Provide the (x, y) coordinate of the cell's center where the given text is located.  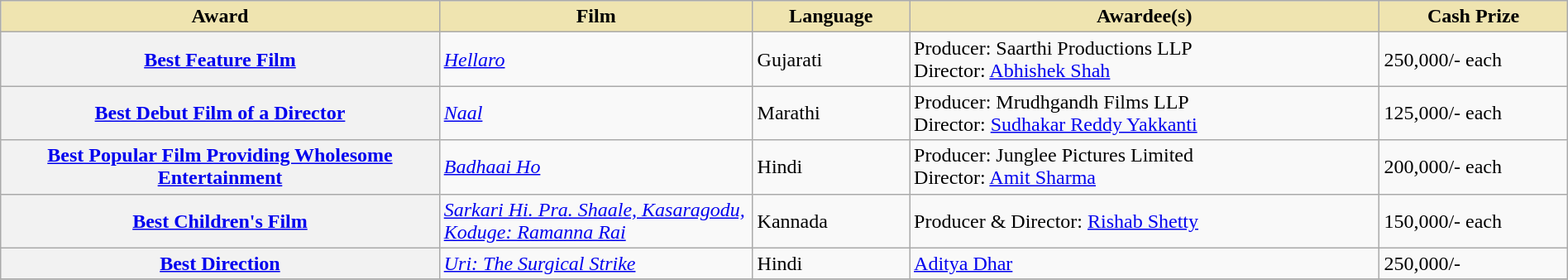
Aditya Dhar (1145, 263)
Marathi (830, 113)
Badhaai Ho (595, 167)
Producer: Junglee Pictures LimitedDirector: Amit Sharma (1145, 167)
Awardee(s) (1145, 17)
200,000/- each (1474, 167)
Kannada (830, 220)
Best Direction (220, 263)
Producer: Saarthi Productions LLPDirector: Abhishek Shah (1145, 60)
Gujarati (830, 60)
150,000/- each (1474, 220)
Producer: Mrudhgandh Films LLPDirector: Sudhakar Reddy Yakkanti (1145, 113)
Best Feature Film (220, 60)
Hellaro (595, 60)
Best Popular Film Providing Wholesome Entertainment (220, 167)
Best Debut Film of a Director (220, 113)
250,000/- each (1474, 60)
Uri: The Surgical Strike (595, 263)
Language (830, 17)
Naal (595, 113)
250,000/- (1474, 263)
Award (220, 17)
Producer & Director: Rishab Shetty (1145, 220)
Film (595, 17)
Sarkari Hi. Pra. Shaale, Kasaragodu, Koduge: Ramanna Rai (595, 220)
Cash Prize (1474, 17)
125,000/- each (1474, 113)
Best Children's Film (220, 220)
